For the text-containing cell, return its midpoint in [x, y] coordinate format. 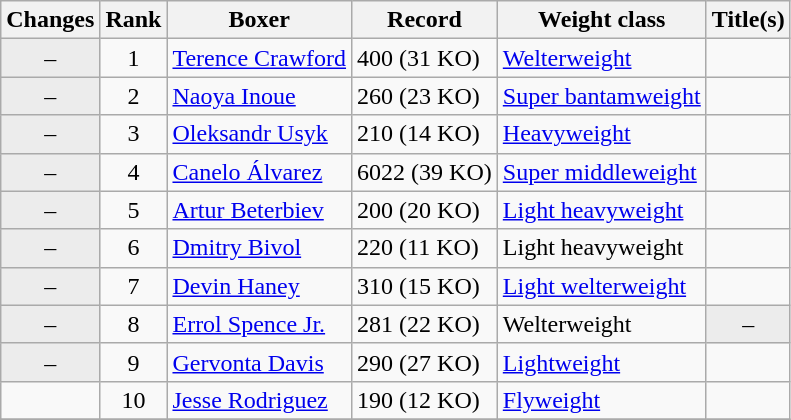
7 [134, 286]
Dmitry Bivol [260, 248]
Oleksandr Usyk [260, 134]
Artur Beterbiev [260, 210]
Gervonta Davis [260, 362]
Super bantamweight [602, 96]
Canelo Álvarez [260, 172]
400 (31 KO) [425, 58]
290 (27 KO) [425, 362]
Boxer [260, 20]
Changes [50, 20]
10 [134, 400]
8 [134, 324]
6022 (39 KO) [425, 172]
Errol Spence Jr. [260, 324]
4 [134, 172]
2 [134, 96]
5 [134, 210]
220 (11 KO) [425, 248]
200 (20 KO) [425, 210]
Terence Crawford [260, 58]
210 (14 KO) [425, 134]
Jesse Rodriguez [260, 400]
260 (23 KO) [425, 96]
Title(s) [748, 20]
6 [134, 248]
Devin Haney [260, 286]
190 (12 KO) [425, 400]
Flyweight [602, 400]
Rank [134, 20]
Super middleweight [602, 172]
Record [425, 20]
Weight class [602, 20]
1 [134, 58]
9 [134, 362]
281 (22 KO) [425, 324]
Lightweight [602, 362]
Heavyweight [602, 134]
Naoya Inoue [260, 96]
Light welterweight [602, 286]
310 (15 KO) [425, 286]
3 [134, 134]
